Provide the [x, y] coordinate of the cell's center where the given text is located.  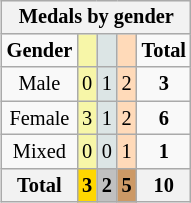
6 [164, 118]
Medals by gender [96, 17]
Gender [40, 51]
Female [40, 118]
5 [127, 185]
Mixed [40, 152]
10 [164, 185]
Male [40, 84]
